Find where the given text appears and provide that cell's center as (X, Y) coordinate. 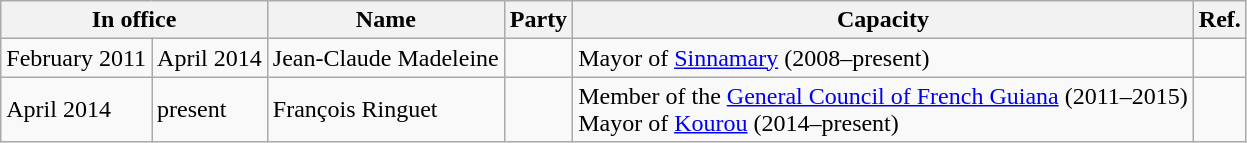
Name (386, 20)
Mayor of Sinnamary (2008–present) (884, 58)
Party (538, 20)
Ref. (1220, 20)
Member of the General Council of French Guiana (2011–2015)Mayor of Kourou (2014–present) (884, 110)
Capacity (884, 20)
Jean-Claude Madeleine (386, 58)
François Ringuet (386, 110)
In office (134, 20)
February 2011 (76, 58)
present (210, 110)
